Find where the given text appears and provide that cell's center as (X, Y) coordinate. 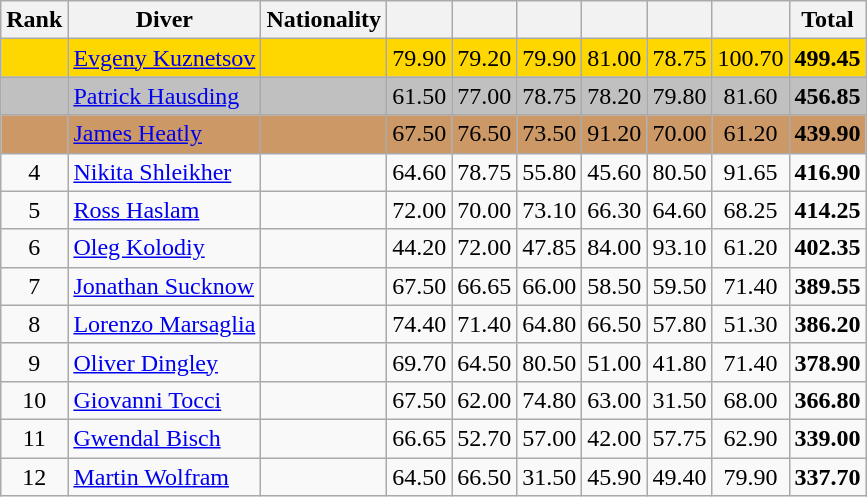
93.10 (680, 248)
9 (34, 362)
Oleg Kolodiy (164, 248)
337.70 (828, 477)
42.00 (614, 438)
73.10 (550, 210)
57.80 (680, 324)
62.90 (750, 438)
73.50 (550, 134)
45.60 (614, 172)
439.90 (828, 134)
51.00 (614, 362)
Jonathan Sucknow (164, 286)
366.80 (828, 400)
57.00 (550, 438)
11 (34, 438)
66.30 (614, 210)
91.65 (750, 172)
6 (34, 248)
79.20 (484, 58)
68.25 (750, 210)
339.00 (828, 438)
81.60 (750, 96)
74.40 (420, 324)
100.70 (750, 58)
78.20 (614, 96)
Patrick Hausding (164, 96)
58.50 (614, 286)
76.50 (484, 134)
378.90 (828, 362)
69.70 (420, 362)
Gwendal Bisch (164, 438)
Oliver Dingley (164, 362)
Rank (34, 20)
41.80 (680, 362)
61.50 (420, 96)
4 (34, 172)
James Heatly (164, 134)
44.20 (420, 248)
Diver (164, 20)
68.00 (750, 400)
49.40 (680, 477)
402.35 (828, 248)
Lorenzo Marsaglia (164, 324)
74.80 (550, 400)
10 (34, 400)
63.00 (614, 400)
77.00 (484, 96)
386.20 (828, 324)
47.85 (550, 248)
91.20 (614, 134)
84.00 (614, 248)
81.00 (614, 58)
45.90 (614, 477)
79.80 (680, 96)
414.25 (828, 210)
Martin Wolfram (164, 477)
416.90 (828, 172)
499.45 (828, 58)
66.00 (550, 286)
Nationality (324, 20)
Ross Haslam (164, 210)
52.70 (484, 438)
Evgeny Kuznetsov (164, 58)
8 (34, 324)
Giovanni Tocci (164, 400)
7 (34, 286)
12 (34, 477)
456.85 (828, 96)
62.00 (484, 400)
64.80 (550, 324)
57.75 (680, 438)
5 (34, 210)
59.50 (680, 286)
55.80 (550, 172)
389.55 (828, 286)
51.30 (750, 324)
Total (828, 20)
Nikita Shleikher (164, 172)
